Pinpoint the cell where the given text exists, returning its [x, y] midpoint coordinate. 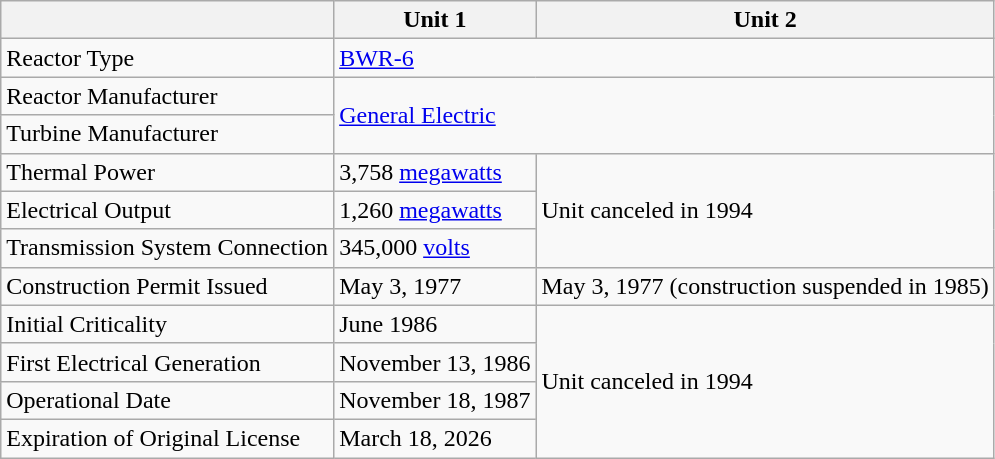
May 3, 1977 [435, 286]
BWR-6 [664, 58]
November 18, 1987 [435, 400]
Reactor Manufacturer [168, 96]
Unit 2 [765, 20]
March 18, 2026 [435, 438]
Turbine Manufacturer [168, 134]
Transmission System Connection [168, 248]
Expiration of Original License [168, 438]
June 1986 [435, 324]
Construction Permit Issued [168, 286]
First Electrical Generation [168, 362]
345,000 volts [435, 248]
Reactor Type [168, 58]
May 3, 1977 (construction suspended in 1985) [765, 286]
1,260 megawatts [435, 210]
3,758 megawatts [435, 172]
Thermal Power [168, 172]
Unit 1 [435, 20]
November 13, 1986 [435, 362]
Electrical Output [168, 210]
Initial Criticality [168, 324]
General Electric [664, 115]
Operational Date [168, 400]
